Determine the (X, Y) coordinate at the center of the cell enclosing the given text.  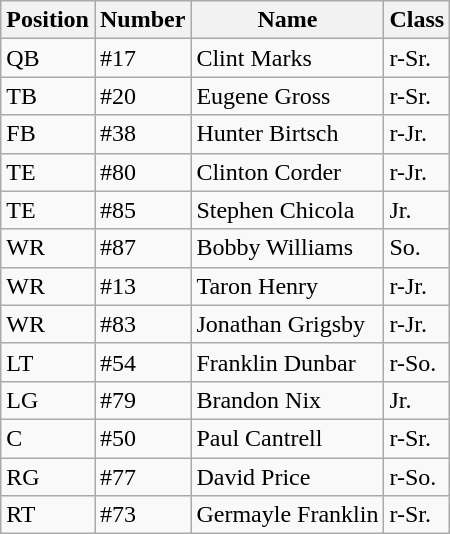
#38 (142, 134)
FB (48, 134)
TB (48, 96)
#83 (142, 324)
Hunter Birtsch (288, 134)
Jonathan Grigsby (288, 324)
#17 (142, 58)
Germayle Franklin (288, 515)
Brandon Nix (288, 400)
#85 (142, 210)
Stephen Chicola (288, 210)
Class (417, 20)
#73 (142, 515)
Franklin Dunbar (288, 362)
Paul Cantrell (288, 438)
#77 (142, 477)
#20 (142, 96)
#50 (142, 438)
Clinton Corder (288, 172)
#79 (142, 400)
David Price (288, 477)
Eugene Gross (288, 96)
LG (48, 400)
Bobby Williams (288, 248)
LT (48, 362)
Clint Marks (288, 58)
RT (48, 515)
RG (48, 477)
C (48, 438)
Name (288, 20)
#13 (142, 286)
#87 (142, 248)
Position (48, 20)
So. (417, 248)
#54 (142, 362)
Taron Henry (288, 286)
#80 (142, 172)
Number (142, 20)
QB (48, 58)
